Identify which cell holds the provided text, then report its [x, y] central coordinate. 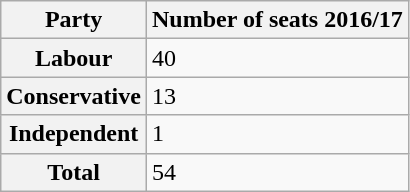
Number of seats 2016/17 [277, 20]
Independent [74, 134]
40 [277, 58]
54 [277, 172]
Conservative [74, 96]
1 [277, 134]
Total [74, 172]
Labour [74, 58]
Party [74, 20]
13 [277, 96]
